Identify which cell holds the provided text, then report its [X, Y] central coordinate. 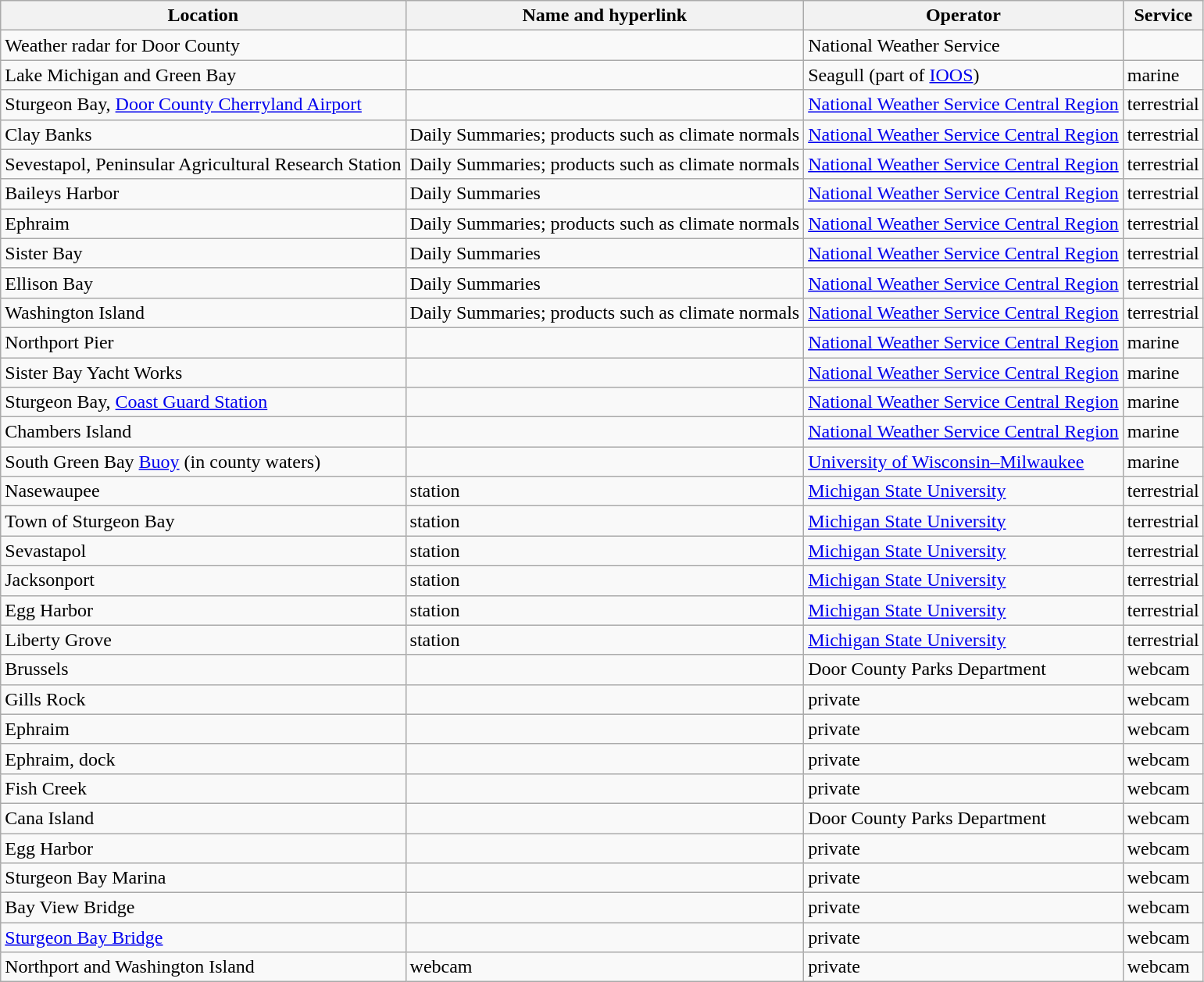
Liberty Grove [203, 640]
National Weather Service [964, 45]
Chambers Island [203, 432]
Cana Island [203, 818]
Seagull (part of IOOS) [964, 75]
Sister Bay Yacht Works [203, 373]
Brussels [203, 670]
Sturgeon Bay, Coast Guard Station [203, 402]
Name and hyperlink [605, 16]
Northport Pier [203, 342]
Weather radar for Door County [203, 45]
South Green Bay Buoy (in county waters) [203, 462]
Sister Bay [203, 253]
Baileys Harbor [203, 194]
Service [1163, 16]
Ellison Bay [203, 283]
Clay Banks [203, 134]
Operator [964, 16]
Sturgeon Bay Bridge [203, 937]
Bay View Bridge [203, 908]
Town of Sturgeon Bay [203, 521]
University of Wisconsin–Milwaukee [964, 462]
Nasewaupee [203, 491]
Fish Creek [203, 788]
Sevastapol [203, 551]
Jacksonport [203, 580]
Sturgeon Bay, Door County Cherryland Airport [203, 105]
Lake Michigan and Green Bay [203, 75]
Sevestapol, Peninsular Agricultural Research Station [203, 164]
Washington Island [203, 312]
Location [203, 16]
Ephraim, dock [203, 759]
Northport and Washington Island [203, 967]
Sturgeon Bay Marina [203, 878]
Gills Rock [203, 699]
